Detect which cell encompasses the target text, then output its (x, y) center coordinate. 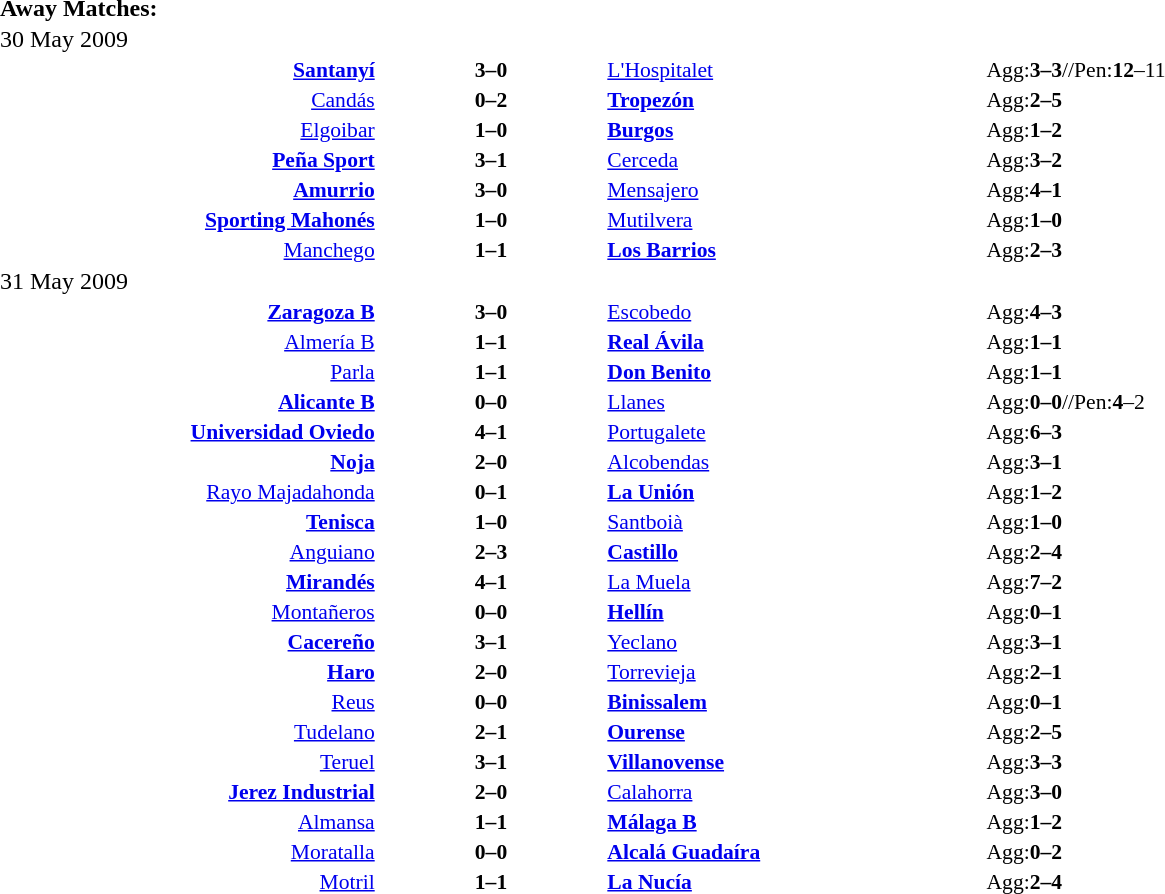
2–1 (492, 732)
La Muela (795, 582)
La Unión (795, 492)
2–3 (492, 552)
Burgos (795, 130)
Real Ávila (795, 342)
Castillo (795, 552)
Ourense (795, 732)
Torrevieja (795, 672)
Tropezón (795, 100)
Yeclano (795, 642)
Binissalem (795, 702)
Alcalá Guadaíra (795, 852)
0–1 (492, 492)
Los Barrios (795, 250)
Villanovense (795, 762)
L'Hospitalet (795, 70)
Mutilvera (795, 220)
Escobedo (795, 312)
Alcobendas (795, 462)
Calahorra (795, 792)
Santboià (795, 522)
Málaga B (795, 822)
Don Benito (795, 372)
Llanes (795, 402)
Cerceda (795, 160)
Hellín (795, 612)
Mensajero (795, 190)
0–2 (492, 100)
Portugalete (795, 432)
